Extract the [X, Y] coordinate from the center of the cell holding the provided text.  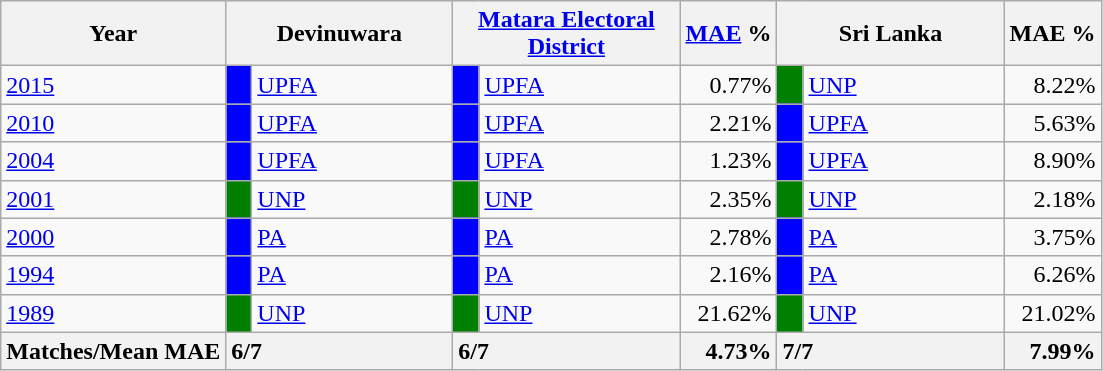
Matches/Mean MAE [114, 351]
7.99% [1052, 351]
5.63% [1052, 123]
8.90% [1052, 161]
Year [114, 34]
Devinuwara [340, 34]
Sri Lanka [890, 34]
2.16% [728, 275]
7/7 [890, 351]
Matara Electoral District [566, 34]
6.26% [1052, 275]
4.73% [728, 351]
2.18% [1052, 199]
2010 [114, 123]
2015 [114, 85]
2001 [114, 199]
8.22% [1052, 85]
1994 [114, 275]
1989 [114, 313]
0.77% [728, 85]
2000 [114, 237]
2.21% [728, 123]
21.62% [728, 313]
1.23% [728, 161]
2004 [114, 161]
2.78% [728, 237]
21.02% [1052, 313]
3.75% [1052, 237]
2.35% [728, 199]
